Determine the (x, y) coordinate at the center of the cell enclosing the given text.  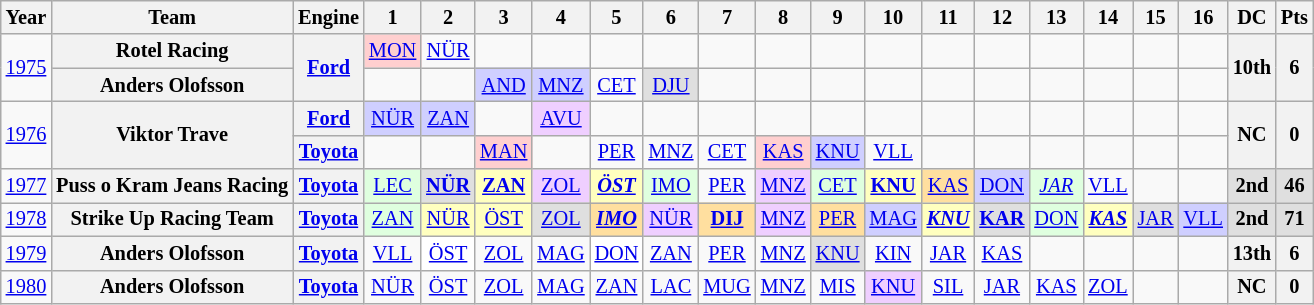
11 (948, 17)
15 (1156, 17)
1975 (26, 68)
10th (1252, 68)
Puss o Kram Jeans Racing (172, 186)
DC (1252, 17)
1976 (26, 134)
3 (504, 17)
71 (1294, 219)
8 (784, 17)
10 (892, 17)
Year (26, 17)
MUG (726, 287)
AND (504, 85)
1979 (26, 253)
DIJ (726, 219)
KAR (1002, 219)
Viktor Trave (172, 134)
2 (448, 17)
Rotel Racing (172, 51)
SIL (948, 287)
AVU (560, 118)
16 (1202, 17)
7 (726, 17)
LEC (392, 186)
MAN (504, 152)
Strike Up Racing Team (172, 219)
1978 (26, 219)
Team (172, 17)
MON (392, 51)
1 (392, 17)
5 (617, 17)
DJU (670, 85)
1977 (26, 186)
4 (560, 17)
MIS (838, 287)
14 (1108, 17)
1980 (26, 287)
KIN (892, 253)
13th (1252, 253)
Pts (1294, 17)
12 (1002, 17)
LAC (670, 287)
46 (1294, 186)
Engine (328, 17)
9 (838, 17)
13 (1056, 17)
